Provide the (x, y) coordinate of the cell's center where the given text is located.  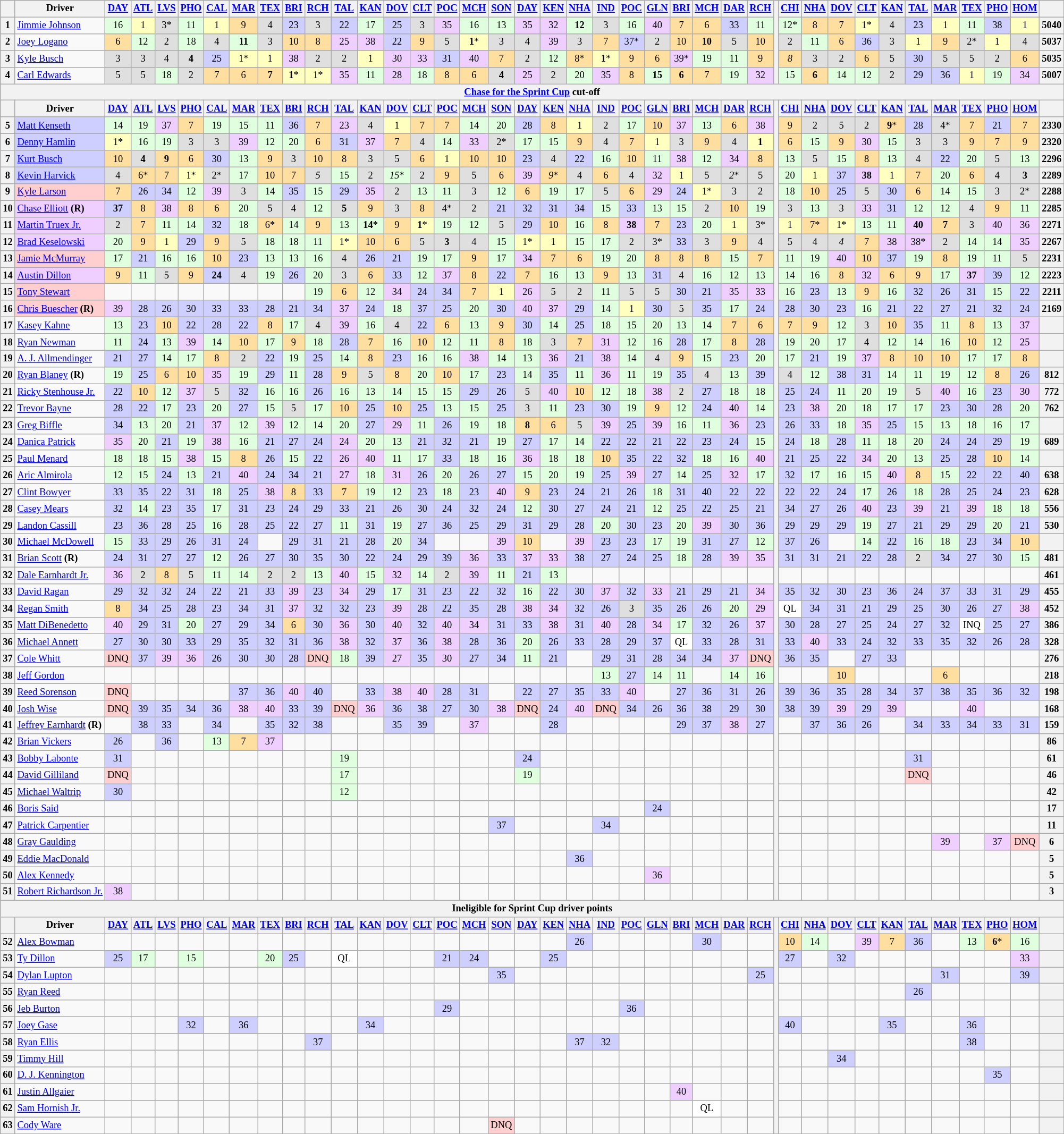
62 (7, 1108)
Cody Ware (60, 1125)
D. J. Kennington (60, 1076)
168 (1052, 709)
Ryan Newman (60, 342)
Ryan Blaney (R) (60, 375)
Brian Scott (R) (60, 559)
Chase for the Sprint Cup cut-off (533, 92)
530 (1052, 525)
2296 (1052, 158)
David Gilliland (60, 776)
Alex Kennedy (60, 876)
39* (681, 58)
5035 (1052, 58)
Kevin Harvick (60, 175)
Denny Hamlin (60, 142)
Jeff Gordon (60, 675)
Eddie MacDonald (60, 859)
276 (1052, 659)
2320 (1052, 142)
5007 (1052, 75)
Ineligible for Sprint Cup driver points (533, 909)
2211 (1052, 292)
Brad Keselowski (60, 242)
INQ (972, 625)
Tony Stewart (60, 292)
762 (1052, 409)
Greg Biffle (60, 425)
Jeb Burton (60, 1009)
8* (580, 58)
Joey Gase (60, 1026)
Dale Earnhardt Jr. (60, 575)
Trevor Bayne (60, 409)
Dylan Lupton (60, 976)
49 (7, 859)
481 (1052, 559)
41 (7, 726)
48 (7, 842)
50 (7, 876)
Matt DiBenedetto (60, 625)
Gray Gaulding (60, 842)
14* (370, 225)
Danica Patrick (60, 442)
Ty Dillon (60, 959)
53 (7, 959)
12* (790, 26)
Robert Richardson Jr. (60, 892)
2289 (1052, 175)
556 (1052, 509)
Ricky Stenhouse Jr. (60, 392)
2223 (1052, 275)
15* (397, 175)
Paul Menard (60, 459)
Cole Whitt (60, 659)
689 (1052, 442)
2267 (1052, 242)
2285 (1052, 208)
Kasey Kahne (60, 325)
7* (815, 225)
628 (1052, 492)
812 (1052, 375)
Patrick Carpentier (60, 826)
Landon Cassill (60, 525)
45 (7, 792)
57 (7, 1026)
Jeffrey Earnhardt (R) (60, 726)
Timmy Hill (60, 1059)
Josh Wise (60, 709)
Clint Bowyer (60, 492)
2169 (1052, 309)
43 (7, 759)
51 (7, 892)
Justin Allgaier (60, 1091)
Regan Smith (60, 609)
Ryan Reed (60, 992)
Jamie McMurray (60, 258)
44 (7, 776)
461 (1052, 575)
Reed Sorenson (60, 692)
2271 (1052, 225)
60 (7, 1076)
A. J. Allmendinger (60, 359)
58 (7, 1042)
Boris Said (60, 809)
2330 (1052, 125)
Bobby Labonte (60, 759)
52 (7, 942)
452 (1052, 609)
2231 (1052, 258)
5037 (1052, 43)
638 (1052, 475)
Matt Kenseth (60, 125)
38* (918, 242)
86 (1052, 742)
5040 (1052, 26)
Carl Edwards (60, 75)
2288 (1052, 192)
218 (1052, 675)
Jimmie Johnson (60, 26)
Joey Logano (60, 43)
Ryan Ellis (60, 1042)
Kyle Larson (60, 192)
Michael McDowell (60, 542)
Casey Mears (60, 509)
David Ragan (60, 592)
56 (7, 1009)
Aric Almirola (60, 475)
59 (7, 1059)
37* (631, 43)
Austin Dillon (60, 275)
772 (1052, 392)
Chris Buescher (R) (60, 309)
Sam Hornish Jr. (60, 1108)
Martin Truex Jr. (60, 225)
Brian Vickers (60, 742)
328 (1052, 642)
386 (1052, 625)
455 (1052, 592)
198 (1052, 692)
159 (1052, 726)
Chase Elliott (R) (60, 208)
54 (7, 976)
Kurt Busch (60, 158)
Michael Annett (60, 642)
Alex Bowman (60, 942)
63 (7, 1125)
Michael Waltrip (60, 792)
55 (7, 992)
Kyle Busch (60, 58)
47 (7, 826)
